Locate the cell with the specified text and output its (x, y) center coordinate. 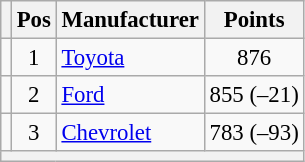
855 (–21) (254, 95)
Toyota (130, 58)
3 (34, 133)
783 (–93) (254, 133)
2 (34, 95)
Points (254, 20)
Ford (130, 95)
Pos (34, 20)
876 (254, 58)
Manufacturer (130, 20)
Chevrolet (130, 133)
1 (34, 58)
